Capture the cell that displays the provided text and extract its (x, y) central coordinate. 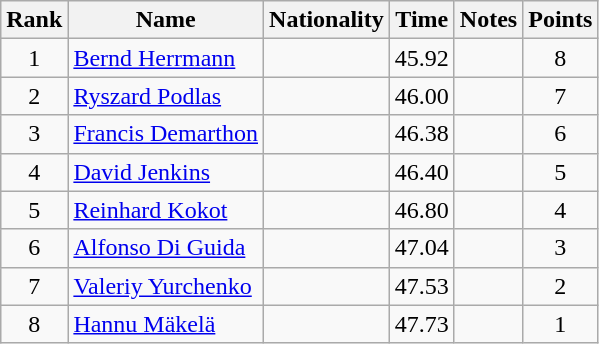
Hannu Mäkelä (166, 324)
Name (166, 20)
Rank (34, 20)
Bernd Herrmann (166, 58)
47.73 (422, 324)
46.38 (422, 134)
47.53 (422, 286)
Francis Demarthon (166, 134)
45.92 (422, 58)
Ryszard Podlas (166, 96)
Reinhard Kokot (166, 210)
David Jenkins (166, 172)
Notes (488, 20)
Nationality (327, 20)
46.00 (422, 96)
Time (422, 20)
47.04 (422, 248)
Points (560, 20)
Valeriy Yurchenko (166, 286)
46.80 (422, 210)
46.40 (422, 172)
Alfonso Di Guida (166, 248)
